Provide the [X, Y] coordinate of the cell's center where the given text is located.  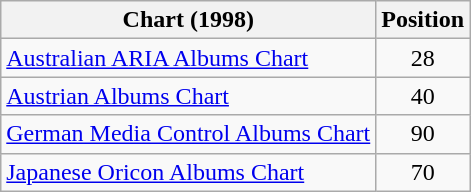
90 [423, 134]
Chart (1998) [188, 20]
Australian ARIA Albums Chart [188, 58]
28 [423, 58]
Position [423, 20]
Austrian Albums Chart [188, 96]
70 [423, 172]
Japanese Oricon Albums Chart [188, 172]
German Media Control Albums Chart [188, 134]
40 [423, 96]
